Extract the [X, Y] coordinate from the center of the cell holding the provided text.  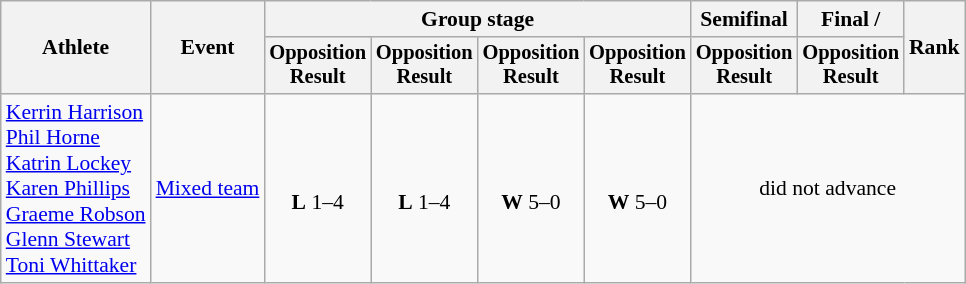
Event [208, 48]
Group stage [477, 19]
Rank [934, 48]
did not advance [828, 188]
Final / [850, 19]
Athlete [76, 48]
Kerrin HarrisonPhil HorneKatrin LockeyKaren PhillipsGraeme RobsonGlenn StewartToni Whittaker [76, 188]
Mixed team [208, 188]
Semifinal [744, 19]
